For the text-containing cell, return its midpoint in (x, y) coordinate format. 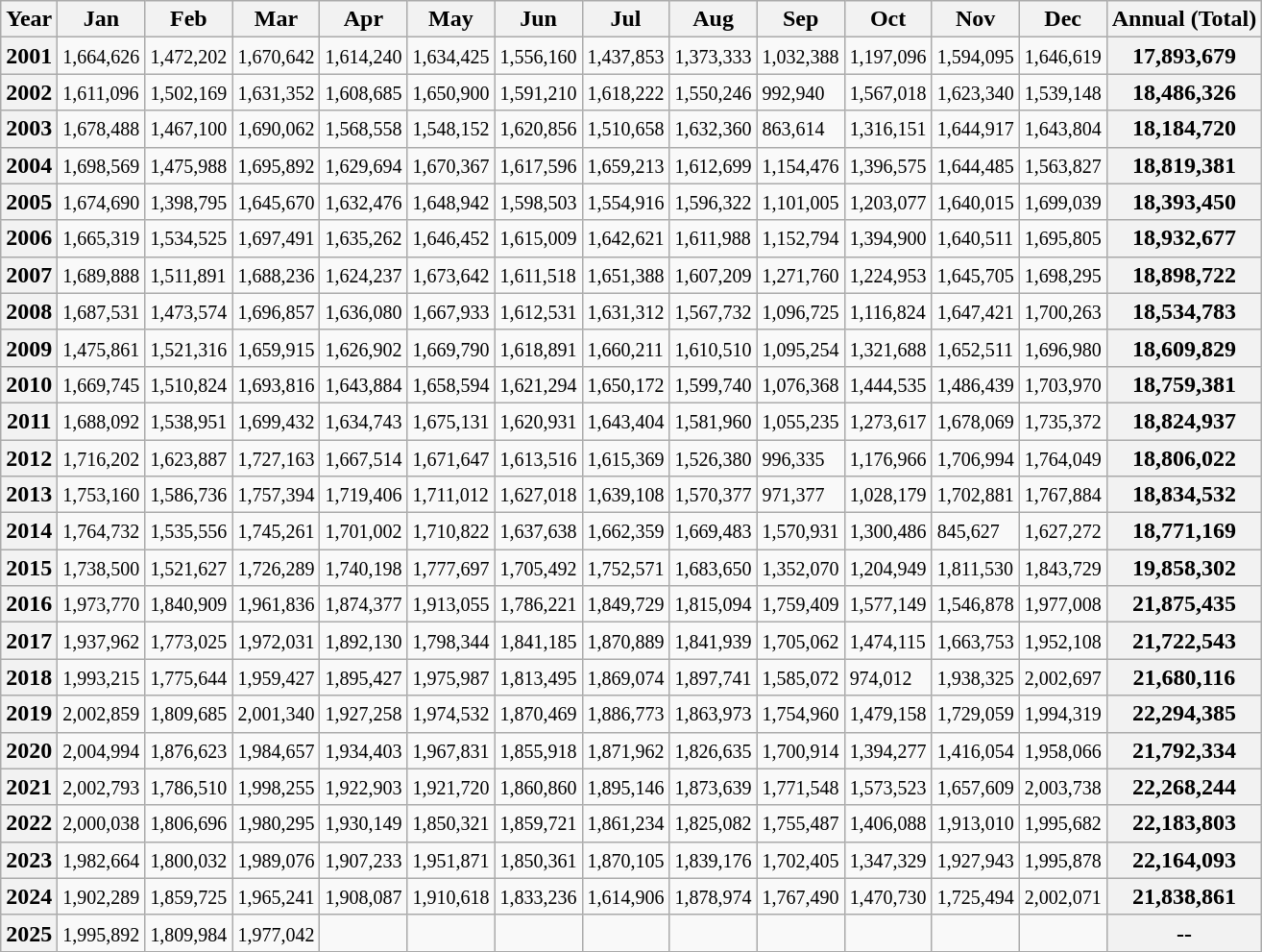
1,839,176 (713, 860)
1,764,732 (102, 531)
Oct (887, 19)
1,729,059 (976, 714)
1,706,994 (976, 458)
1,977,008 (1062, 604)
17,893,679 (1184, 56)
1,688,092 (102, 421)
1,754,960 (801, 714)
1,444,535 (887, 384)
1,474,115 (887, 641)
1,581,960 (713, 421)
1,755,487 (801, 823)
1,813,495 (538, 677)
1,902,289 (102, 896)
1,645,670 (277, 202)
863,614 (801, 129)
1,967,831 (451, 750)
1,570,377 (713, 495)
1,952,108 (1062, 641)
1,613,516 (538, 458)
1,640,015 (976, 202)
1,617,596 (538, 165)
1,687,531 (102, 311)
1,567,732 (713, 311)
22,183,803 (1184, 823)
21,722,543 (1184, 641)
2001 (29, 56)
2016 (29, 604)
1,467,100 (188, 129)
1,634,425 (451, 56)
1,757,394 (277, 495)
1,892,130 (363, 641)
1,961,836 (277, 604)
1,951,871 (451, 860)
1,621,294 (538, 384)
1,373,333 (713, 56)
1,897,741 (713, 677)
1,394,277 (887, 750)
22,164,093 (1184, 860)
1,859,725 (188, 896)
1,775,644 (188, 677)
18,393,450 (1184, 202)
1,475,988 (188, 165)
1,629,694 (363, 165)
18,534,783 (1184, 311)
1,815,094 (713, 604)
1,767,490 (801, 896)
1,618,222 (626, 92)
1,664,626 (102, 56)
1,624,237 (363, 275)
1,556,160 (538, 56)
1,689,888 (102, 275)
1,855,918 (538, 750)
1,895,427 (363, 677)
1,632,360 (713, 129)
1,598,503 (538, 202)
Annual (Total) (1184, 19)
1,738,500 (102, 568)
18,759,381 (1184, 384)
1,871,962 (626, 750)
1,076,368 (801, 384)
1,611,096 (102, 92)
1,670,642 (277, 56)
1,614,906 (626, 896)
1,627,272 (1062, 531)
2022 (29, 823)
1,886,773 (626, 714)
1,977,042 (277, 933)
2013 (29, 495)
1,028,179 (887, 495)
1,998,255 (277, 787)
1,910,618 (451, 896)
1,568,558 (363, 129)
1,674,690 (102, 202)
1,874,377 (363, 604)
1,826,635 (713, 750)
2004 (29, 165)
1,608,685 (363, 92)
1,752,571 (626, 568)
1,645,705 (976, 275)
1,644,485 (976, 165)
1,659,213 (626, 165)
1,860,860 (538, 787)
1,811,530 (976, 568)
1,705,492 (538, 568)
1,657,609 (976, 787)
2025 (29, 933)
1,669,790 (451, 348)
1,437,853 (626, 56)
1,764,049 (1062, 458)
1,701,002 (363, 531)
1,786,221 (538, 604)
2,001,340 (277, 714)
1,620,931 (538, 421)
1,647,421 (976, 311)
996,335 (801, 458)
1,695,892 (277, 165)
1,698,295 (1062, 275)
1,850,361 (538, 860)
2023 (29, 860)
1,321,688 (887, 348)
971,377 (801, 495)
1,473,574 (188, 311)
1,639,108 (626, 495)
1,406,088 (887, 823)
1,472,202 (188, 56)
1,396,575 (887, 165)
2003 (29, 129)
1,204,949 (887, 568)
1,841,185 (538, 641)
1,850,321 (451, 823)
1,658,594 (451, 384)
Nov (976, 19)
Feb (188, 19)
1,644,917 (976, 129)
1,726,289 (277, 568)
1,913,055 (451, 604)
2006 (29, 238)
21,792,334 (1184, 750)
1,995,682 (1062, 823)
2012 (29, 458)
2017 (29, 641)
1,611,988 (713, 238)
1,479,158 (887, 714)
2002 (29, 92)
1,671,647 (451, 458)
Dec (1062, 19)
1,667,514 (363, 458)
1,982,664 (102, 860)
1,526,380 (713, 458)
1,984,657 (277, 750)
1,352,070 (801, 568)
1,878,974 (713, 896)
1,539,148 (1062, 92)
1,203,077 (887, 202)
18,609,829 (1184, 348)
1,646,452 (451, 238)
1,958,066 (1062, 750)
1,698,569 (102, 165)
1,271,760 (801, 275)
1,646,619 (1062, 56)
1,913,010 (976, 823)
1,777,697 (451, 568)
1,767,884 (1062, 495)
2008 (29, 311)
1,154,476 (801, 165)
2021 (29, 787)
18,184,720 (1184, 129)
845,627 (976, 531)
1,696,980 (1062, 348)
1,650,900 (451, 92)
1,626,902 (363, 348)
1,809,984 (188, 933)
1,716,202 (102, 458)
1,922,903 (363, 787)
1,702,405 (801, 860)
1,594,095 (976, 56)
1,659,915 (277, 348)
1,596,322 (713, 202)
1,699,039 (1062, 202)
1,859,721 (538, 823)
18,486,326 (1184, 92)
1,809,685 (188, 714)
1,843,729 (1062, 568)
1,620,856 (538, 129)
1,693,816 (277, 384)
1,663,753 (976, 641)
1,511,891 (188, 275)
1,705,062 (801, 641)
1,786,510 (188, 787)
1,634,743 (363, 421)
18,834,532 (1184, 495)
1,662,359 (626, 531)
1,618,891 (538, 348)
1,740,198 (363, 568)
1,612,699 (713, 165)
1,937,962 (102, 641)
1,670,367 (451, 165)
1,631,352 (277, 92)
1,876,623 (188, 750)
1,697,491 (277, 238)
1,975,987 (451, 677)
1,725,494 (976, 896)
1,745,261 (277, 531)
1,554,916 (626, 202)
1,673,642 (451, 275)
18,824,937 (1184, 421)
1,993,215 (102, 677)
21,680,116 (1184, 677)
1,567,018 (887, 92)
2009 (29, 348)
22,294,385 (1184, 714)
1,873,639 (713, 787)
1,840,909 (188, 604)
2020 (29, 750)
1,771,548 (801, 787)
1,841,939 (713, 641)
1,711,012 (451, 495)
1,615,009 (538, 238)
1,521,316 (188, 348)
1,546,878 (976, 604)
1,994,319 (1062, 714)
1,623,340 (976, 92)
1,995,892 (102, 933)
1,534,525 (188, 238)
1,652,511 (976, 348)
Aug (713, 19)
2010 (29, 384)
1,675,131 (451, 421)
1,642,621 (626, 238)
1,055,235 (801, 421)
1,959,427 (277, 677)
1,510,658 (626, 129)
1,861,234 (626, 823)
1,116,824 (887, 311)
1,538,951 (188, 421)
1,623,887 (188, 458)
1,032,388 (801, 56)
1,643,404 (626, 421)
1,096,725 (801, 311)
1,930,149 (363, 823)
1,300,486 (887, 531)
1,660,211 (626, 348)
1,825,082 (713, 823)
1,611,518 (538, 275)
1,974,532 (451, 714)
1,586,736 (188, 495)
1,635,262 (363, 238)
1,197,096 (887, 56)
1,521,627 (188, 568)
1,502,169 (188, 92)
1,695,805 (1062, 238)
2,002,859 (102, 714)
2015 (29, 568)
1,989,076 (277, 860)
19,858,302 (1184, 568)
2,004,994 (102, 750)
1,632,476 (363, 202)
2007 (29, 275)
Jul (626, 19)
1,563,827 (1062, 165)
1,973,770 (102, 604)
1,703,970 (1062, 384)
Sep (801, 19)
2,002,071 (1062, 896)
1,683,650 (713, 568)
Year (29, 19)
1,643,884 (363, 384)
1,475,861 (102, 348)
1,702,881 (976, 495)
1,631,312 (626, 311)
1,316,151 (887, 129)
22,268,244 (1184, 787)
1,535,556 (188, 531)
2,003,738 (1062, 787)
1,863,973 (713, 714)
1,669,745 (102, 384)
2019 (29, 714)
1,591,210 (538, 92)
1,643,804 (1062, 129)
1,095,254 (801, 348)
1,735,372 (1062, 421)
1,665,319 (102, 238)
Apr (363, 19)
1,612,531 (538, 311)
1,849,729 (626, 604)
1,470,730 (887, 896)
Mar (277, 19)
1,870,469 (538, 714)
974,012 (887, 677)
1,669,483 (713, 531)
May (451, 19)
1,972,031 (277, 641)
1,938,325 (976, 677)
Jun (538, 19)
-- (1184, 933)
2018 (29, 677)
1,548,152 (451, 129)
1,995,878 (1062, 860)
1,648,942 (451, 202)
2,000,038 (102, 823)
1,394,900 (887, 238)
1,398,795 (188, 202)
1,699,432 (277, 421)
1,773,025 (188, 641)
1,550,246 (713, 92)
1,710,822 (451, 531)
18,932,677 (1184, 238)
1,651,388 (626, 275)
1,224,953 (887, 275)
1,800,032 (188, 860)
1,273,617 (887, 421)
1,798,344 (451, 641)
1,637,638 (538, 531)
1,690,062 (277, 129)
2005 (29, 202)
1,759,409 (801, 604)
1,610,510 (713, 348)
1,627,018 (538, 495)
1,965,241 (277, 896)
1,152,794 (801, 238)
1,615,369 (626, 458)
1,719,406 (363, 495)
1,700,263 (1062, 311)
1,678,488 (102, 129)
1,570,931 (801, 531)
1,176,966 (887, 458)
1,727,163 (277, 458)
21,875,435 (1184, 604)
1,753,160 (102, 495)
1,908,087 (363, 896)
1,980,295 (277, 823)
Jan (102, 19)
1,486,439 (976, 384)
1,678,069 (976, 421)
1,934,403 (363, 750)
1,650,172 (626, 384)
2,002,793 (102, 787)
1,927,258 (363, 714)
1,510,824 (188, 384)
1,688,236 (277, 275)
1,833,236 (538, 896)
1,347,329 (887, 860)
1,667,933 (451, 311)
1,599,740 (713, 384)
1,416,054 (976, 750)
1,577,149 (887, 604)
992,940 (801, 92)
2,002,697 (1062, 677)
1,921,720 (451, 787)
18,898,722 (1184, 275)
1,696,857 (277, 311)
2014 (29, 531)
1,700,914 (801, 750)
1,607,209 (713, 275)
1,869,074 (626, 677)
1,895,146 (626, 787)
1,585,072 (801, 677)
1,870,105 (626, 860)
1,101,005 (801, 202)
1,573,523 (887, 787)
21,838,861 (1184, 896)
2024 (29, 896)
1,636,080 (363, 311)
1,907,233 (363, 860)
2011 (29, 421)
18,819,381 (1184, 165)
18,806,022 (1184, 458)
1,640,511 (976, 238)
18,771,169 (1184, 531)
1,870,889 (626, 641)
1,614,240 (363, 56)
1,927,943 (976, 860)
1,806,696 (188, 823)
